Capture the cell that displays the provided text and extract its [X, Y] central coordinate. 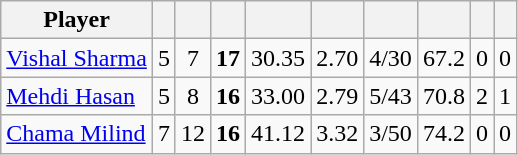
30.35 [278, 58]
Chama Milind [77, 134]
41.12 [278, 134]
2 [482, 96]
Mehdi Hasan [77, 96]
2.70 [338, 58]
33.00 [278, 96]
5/43 [391, 96]
1 [506, 96]
8 [192, 96]
Vishal Sharma [77, 58]
3/50 [391, 134]
70.8 [444, 96]
74.2 [444, 134]
Player [77, 20]
17 [228, 58]
3.32 [338, 134]
2.79 [338, 96]
67.2 [444, 58]
12 [192, 134]
4/30 [391, 58]
